For the text-containing cell, return its midpoint in [x, y] coordinate format. 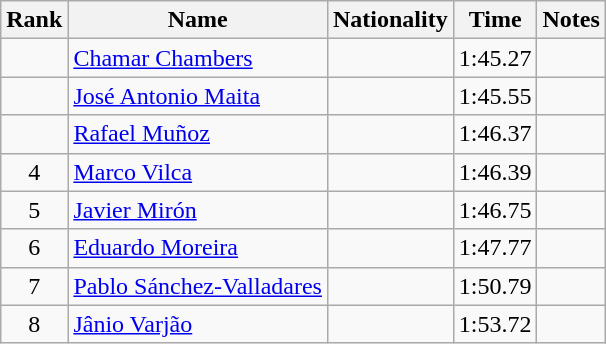
7 [34, 286]
Pablo Sánchez-Valladares [198, 286]
Chamar Chambers [198, 58]
Time [495, 20]
6 [34, 248]
1:46.75 [495, 210]
1:50.79 [495, 286]
Eduardo Moreira [198, 248]
Marco Vilca [198, 172]
José Antonio Maita [198, 96]
1:47.77 [495, 248]
8 [34, 324]
1:46.39 [495, 172]
1:53.72 [495, 324]
5 [34, 210]
Rafael Muñoz [198, 134]
Nationality [390, 20]
Javier Mirón [198, 210]
1:46.37 [495, 134]
Name [198, 20]
1:45.55 [495, 96]
Notes [571, 20]
4 [34, 172]
Rank [34, 20]
Jânio Varjão [198, 324]
1:45.27 [495, 58]
